Determine the [X, Y] coordinate at the center of the cell enclosing the given text.  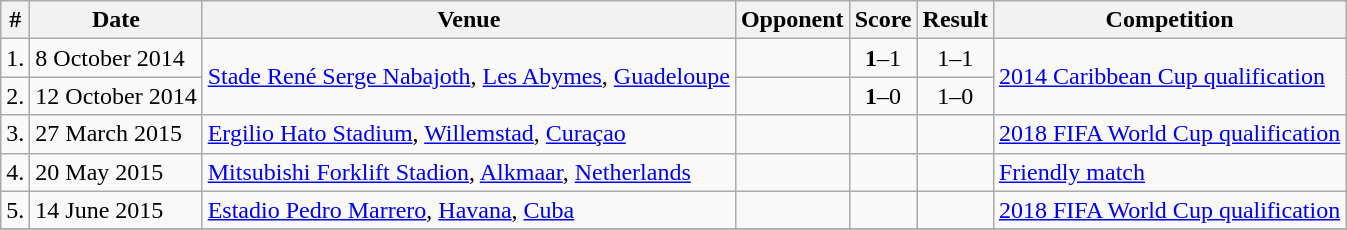
2. [16, 96]
5. [16, 210]
Competition [1169, 20]
14 June 2015 [116, 210]
Opponent [792, 20]
Result [955, 20]
Venue [468, 20]
Estadio Pedro Marrero, Havana, Cuba [468, 210]
# [16, 20]
Date [116, 20]
Mitsubishi Forklift Stadion, Alkmaar, Netherlands [468, 172]
Friendly match [1169, 172]
20 May 2015 [116, 172]
4. [16, 172]
Score [883, 20]
12 October 2014 [116, 96]
8 October 2014 [116, 58]
3. [16, 134]
Stade René Serge Nabajoth, Les Abymes, Guadeloupe [468, 77]
1. [16, 58]
27 March 2015 [116, 134]
Ergilio Hato Stadium, Willemstad, Curaçao [468, 134]
2014 Caribbean Cup qualification [1169, 77]
